Find where the given text appears and provide that cell's center as (x, y) coordinate. 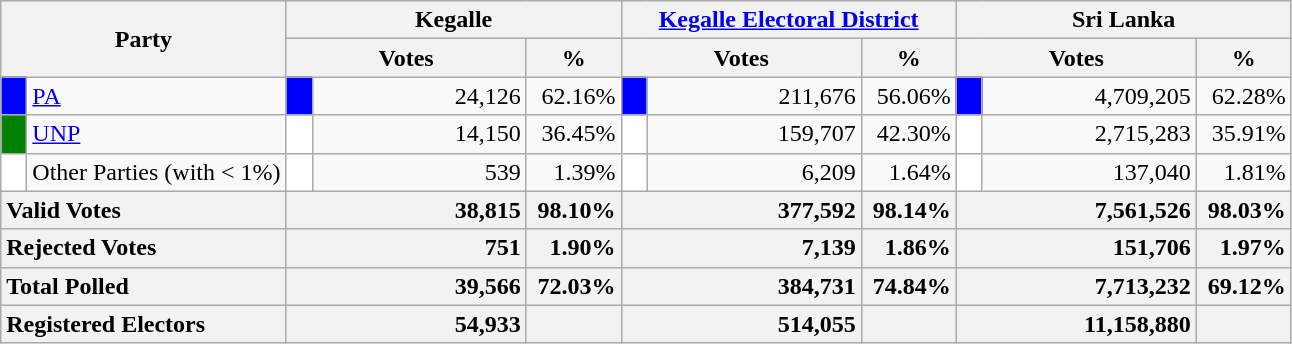
56.06% (908, 96)
6,209 (754, 172)
Valid Votes (144, 210)
42.30% (908, 134)
1.86% (908, 248)
54,933 (406, 324)
Rejected Votes (144, 248)
1.90% (574, 248)
UNP (156, 134)
377,592 (741, 210)
38,815 (406, 210)
1.97% (1244, 248)
Kegalle Electoral District (788, 20)
1.39% (574, 172)
Other Parties (with < 1%) (156, 172)
62.16% (574, 96)
159,707 (754, 134)
69.12% (1244, 286)
137,040 (1089, 172)
2,715,283 (1089, 134)
7,713,232 (1076, 286)
Registered Electors (144, 324)
98.03% (1244, 210)
Party (144, 39)
384,731 (741, 286)
39,566 (406, 286)
Kegalle (454, 20)
62.28% (1244, 96)
4,709,205 (1089, 96)
24,126 (419, 96)
11,158,880 (1076, 324)
1.81% (1244, 172)
35.91% (1244, 134)
751 (406, 248)
539 (419, 172)
PA (156, 96)
1.64% (908, 172)
98.10% (574, 210)
14,150 (419, 134)
151,706 (1076, 248)
Sri Lanka (1124, 20)
211,676 (754, 96)
98.14% (908, 210)
36.45% (574, 134)
72.03% (574, 286)
Total Polled (144, 286)
7,139 (741, 248)
514,055 (741, 324)
74.84% (908, 286)
7,561,526 (1076, 210)
